Locate the cell with the specified text and output its [x, y] center coordinate. 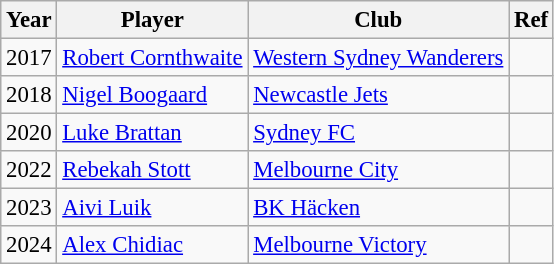
2018 [29, 95]
Aivi Luik [152, 208]
2020 [29, 133]
Western Sydney Wanderers [378, 58]
Rebekah Stott [152, 170]
Nigel Boogaard [152, 95]
2023 [29, 208]
Robert Cornthwaite [152, 58]
Ref [532, 20]
Club [378, 20]
2017 [29, 58]
Newcastle Jets [378, 95]
Player [152, 20]
Sydney FC [378, 133]
2022 [29, 170]
Melbourne City [378, 170]
BK Häcken [378, 208]
Year [29, 20]
Alex Chidiac [152, 245]
2024 [29, 245]
Melbourne Victory [378, 245]
Luke Brattan [152, 133]
